Scan for the cell matching the given text and deliver its (X, Y) coordinate at center. 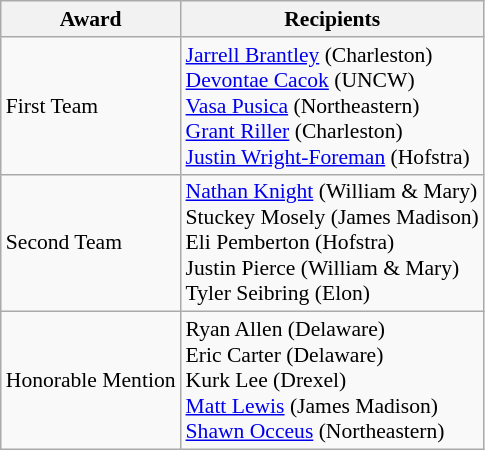
Recipients (332, 19)
Honorable Mention (91, 381)
Ryan Allen (Delaware) Eric Carter (Delaware) Kurk Lee (Drexel) Matt Lewis (James Madison) Shawn Occeus (Northeastern) (332, 381)
First Team (91, 106)
Jarrell Brantley (Charleston) Devontae Cacok (UNCW) Vasa Pusica (Northeastern) Grant Riller (Charleston) Justin Wright-Foreman (Hofstra) (332, 106)
Award (91, 19)
Second Team (91, 243)
Nathan Knight (William & Mary) Stuckey Mosely (James Madison) Eli Pemberton (Hofstra) Justin Pierce (William & Mary) Tyler Seibring (Elon) (332, 243)
